Detect which cell encompasses the target text, then output its [X, Y] center coordinate. 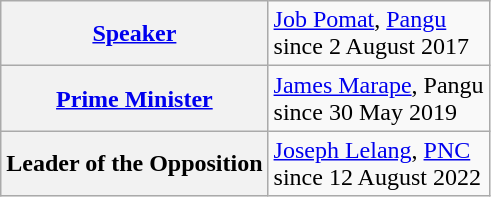
Speaker [134, 34]
James Marape, Pangusince 30 May 2019 [378, 98]
Leader of the Opposition [134, 164]
Joseph Lelang, PNCsince 12 August 2022 [378, 164]
Job Pomat, Pangusince 2 August 2017 [378, 34]
Prime Minister [134, 98]
